Pinpoint the cell where the given text exists, returning its (X, Y) midpoint coordinate. 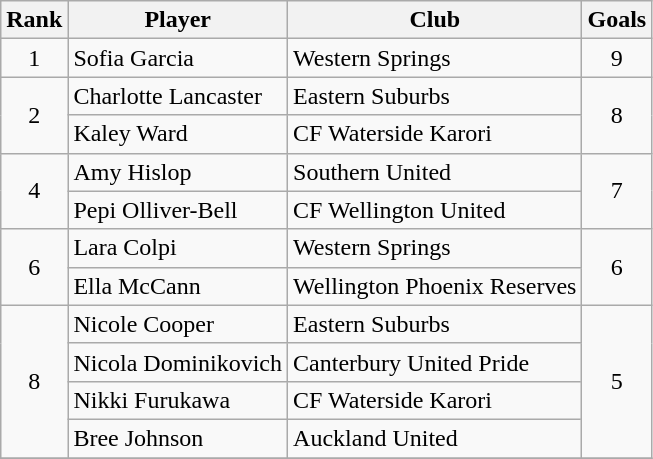
Bree Johnson (178, 438)
Kaley Ward (178, 134)
Amy Hislop (178, 172)
1 (34, 58)
Nicola Dominikovich (178, 362)
7 (617, 191)
Nikki Furukawa (178, 400)
2 (34, 115)
CF Wellington United (435, 210)
Rank (34, 20)
Player (178, 20)
Ella McCann (178, 286)
4 (34, 191)
Charlotte Lancaster (178, 96)
5 (617, 381)
Wellington Phoenix Reserves (435, 286)
Nicole Cooper (178, 324)
Lara Colpi (178, 248)
Club (435, 20)
Canterbury United Pride (435, 362)
Auckland United (435, 438)
Pepi Olliver-Bell (178, 210)
9 (617, 58)
Southern United (435, 172)
Goals (617, 20)
Sofia Garcia (178, 58)
